Locate the cell with the specified text and output its [x, y] center coordinate. 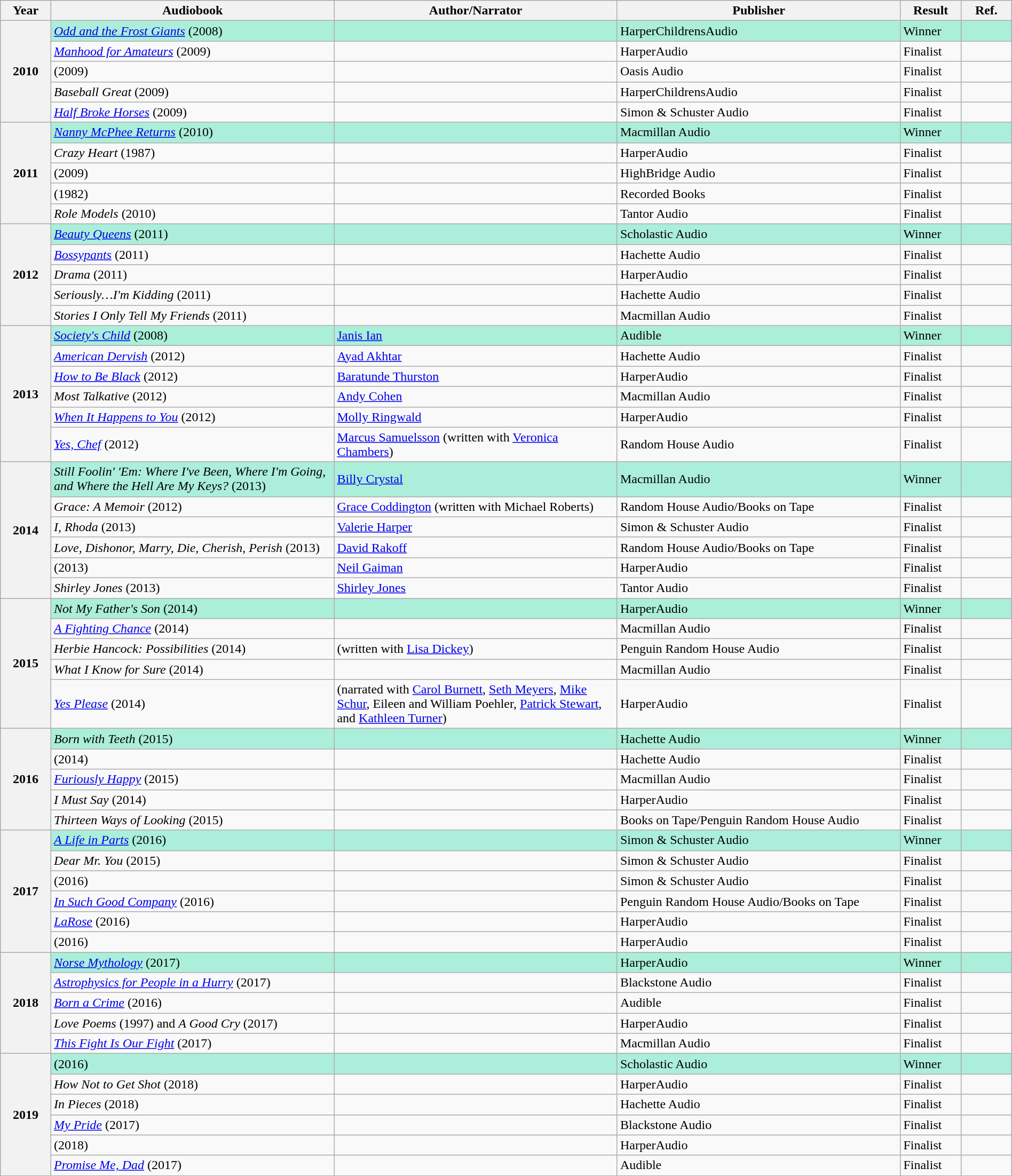
HighBridge Audio [758, 173]
Penguin Random House Audio/Books on Tape [758, 901]
My Pride (2017) [192, 1125]
David Rakoff [476, 547]
Audiobook [192, 11]
Books on Tape/Penguin Random House Audio [758, 820]
2011 [26, 173]
Yes, Chef (2012) [192, 444]
2014 [26, 530]
Born with Teeth (2015) [192, 739]
Recorded Books [758, 193]
Shirley Jones [476, 588]
Not My Father's Son (2014) [192, 608]
What I Know for Sure (2014) [192, 669]
Marcus Samuelsson (written with Veronica Chambers) [476, 444]
Drama (2011) [192, 275]
2018 [26, 1003]
2013 [26, 394]
2012 [26, 274]
Oasis Audio [758, 72]
Random House Audio [758, 444]
Dear Mr. You (2015) [192, 861]
Ref. [986, 11]
Love Poems (1997) and A Good Cry (2017) [192, 1023]
How Not to Get Shot (2018) [192, 1084]
Astrophysics for People in a Hurry (2017) [192, 983]
Grace: A Memoir (2012) [192, 507]
I Must Say (2014) [192, 800]
Publisher [758, 11]
American Dervish (2012) [192, 356]
Odd and the Frost Giants (2008) [192, 31]
(1982) [192, 193]
2010 [26, 72]
Promise Me, Dad (2017) [192, 1165]
Andy Cohen [476, 397]
Janis Ian [476, 336]
Baratunde Thurston [476, 376]
(2018) [192, 1145]
Author/Narrator [476, 11]
Neil Gaiman [476, 567]
2017 [26, 891]
A Life in Parts (2016) [192, 840]
Role Models (2010) [192, 214]
Crazy Heart (1987) [192, 153]
Ayad Akhtar [476, 356]
I, Rhoda (2013) [192, 527]
Yes Please (2014) [192, 704]
Penguin Random House Audio [758, 649]
Year [26, 11]
Seriously…I'm Kidding (2011) [192, 295]
When It Happens to You (2012) [192, 417]
This Fight Is Our Fight (2017) [192, 1044]
Society's Child (2008) [192, 336]
Billy Crystal [476, 479]
Still Foolin' 'Em: Where I've Been, Where I'm Going, and Where the Hell Are My Keys? (2013) [192, 479]
In Such Good Company (2016) [192, 901]
Love, Dishonor, Marry, Die, Cherish, Perish (2013) [192, 547]
2015 [26, 663]
In Pieces (2018) [192, 1104]
2019 [26, 1115]
Norse Mythology (2017) [192, 962]
Shirley Jones (2013) [192, 588]
Grace Coddington (written with Michael Roberts) [476, 507]
Manhood for Amateurs (2009) [192, 51]
Molly Ringwald [476, 417]
(2014) [192, 759]
Nanny McPhee Returns (2010) [192, 132]
Born a Crime (2016) [192, 1003]
Baseball Great (2009) [192, 92]
Valerie Harper [476, 527]
(narrated with Carol Burnett, Seth Meyers, Mike Schur, Eileen and William Poehler, Patrick Stewart, and Kathleen Turner) [476, 704]
(written with Lisa Dickey) [476, 649]
Most Talkative (2012) [192, 397]
How to Be Black (2012) [192, 376]
Half Broke Horses (2009) [192, 112]
Beauty Queens (2011) [192, 234]
2016 [26, 779]
Bossypants (2011) [192, 255]
Thirteen Ways of Looking (2015) [192, 820]
Stories I Only Tell My Friends (2011) [192, 315]
A Fighting Chance (2014) [192, 629]
Result [931, 11]
LaRose (2016) [192, 921]
Furiously Happy (2015) [192, 779]
(2013) [192, 567]
Herbie Hancock: Possibilities (2014) [192, 649]
